Provide the (x, y) coordinate of the cell's center where the given text is located.  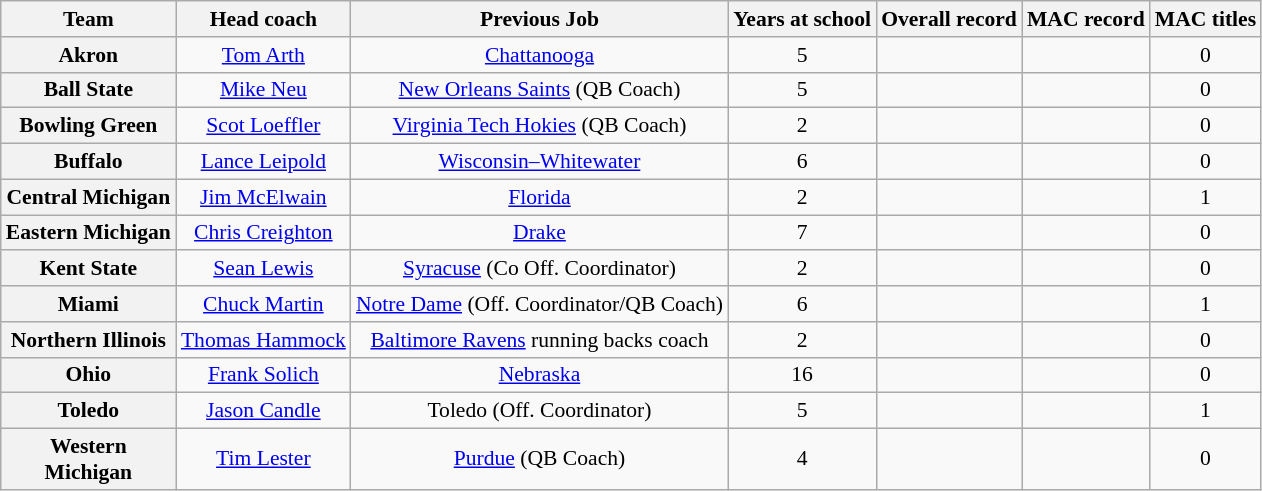
Years at school (802, 19)
4 (802, 460)
Chattanooga (540, 55)
Sean Lewis (264, 269)
Toledo (Off. Coordinator) (540, 411)
Kent State (88, 269)
Buffalo (88, 162)
Ohio (88, 375)
Tim Lester (264, 460)
Tom Arth (264, 55)
Overall record (949, 19)
Akron (88, 55)
Nebraska (540, 375)
7 (802, 233)
Purdue (QB Coach) (540, 460)
Jim McElwain (264, 197)
Jason Candle (264, 411)
Ball State (88, 90)
Thomas Hammock (264, 340)
Head coach (264, 19)
Bowling Green (88, 126)
Toledo (88, 411)
Notre Dame (Off. Coordinator/QB Coach) (540, 304)
Drake (540, 233)
Central Michigan (88, 197)
Miami (88, 304)
Western Michigan (88, 460)
Eastern Michigan (88, 233)
MAC record (1086, 19)
Syracuse (Co Off. Coordinator) (540, 269)
Mike Neu (264, 90)
16 (802, 375)
Chris Creighton (264, 233)
MAC titles (1206, 19)
Chuck Martin (264, 304)
Florida (540, 197)
Previous Job (540, 19)
Wisconsin–Whitewater (540, 162)
Frank Solich (264, 375)
Virginia Tech Hokies (QB Coach) (540, 126)
Team (88, 19)
Northern Illinois (88, 340)
New Orleans Saints (QB Coach) (540, 90)
Baltimore Ravens running backs coach (540, 340)
Scot Loeffler (264, 126)
Lance Leipold (264, 162)
